Locate the cell with the specified text and output its [x, y] center coordinate. 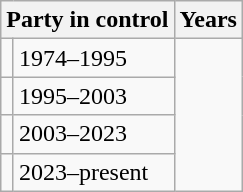
Party in control [88, 20]
2003–2023 [94, 134]
2023–present [94, 172]
1995–2003 [94, 96]
Years [208, 20]
1974–1995 [94, 58]
